Determine the [x, y] coordinate at the center of the cell enclosing the given text.  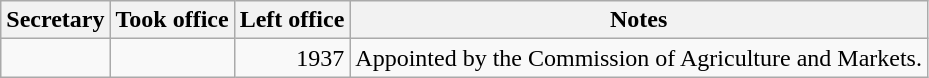
Notes [639, 20]
Left office [292, 20]
Appointed by the Commission of Agriculture and Markets. [639, 58]
1937 [292, 58]
Secretary [56, 20]
Took office [172, 20]
